From the cell containing the given text, extract its center point as (X, Y) coordinate. 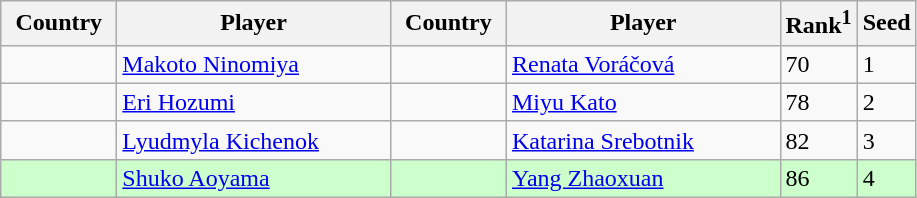
Katarina Srebotnik (643, 140)
Makoto Ninomiya (254, 64)
78 (818, 102)
Rank1 (818, 24)
86 (818, 178)
3 (886, 140)
Yang Zhaoxuan (643, 178)
Eri Hozumi (254, 102)
82 (818, 140)
2 (886, 102)
Seed (886, 24)
Renata Voráčová (643, 64)
Miyu Kato (643, 102)
4 (886, 178)
Shuko Aoyama (254, 178)
70 (818, 64)
Lyudmyla Kichenok (254, 140)
1 (886, 64)
